Search for the cell housing the specified text and yield its [x, y] center coordinate. 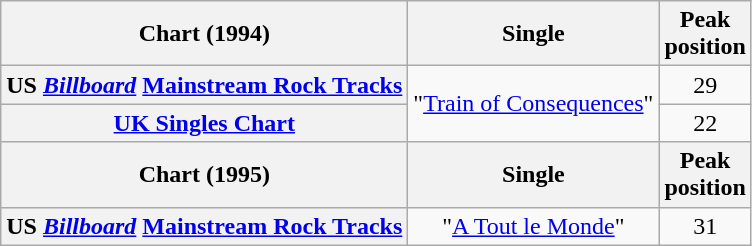
31 [705, 226]
Chart (1995) [204, 174]
UK Singles Chart [204, 123]
"A Tout le Monde" [534, 226]
22 [705, 123]
29 [705, 85]
"Train of Consequences" [534, 104]
Chart (1994) [204, 34]
